Identify which cell holds the provided text, then report its [x, y] central coordinate. 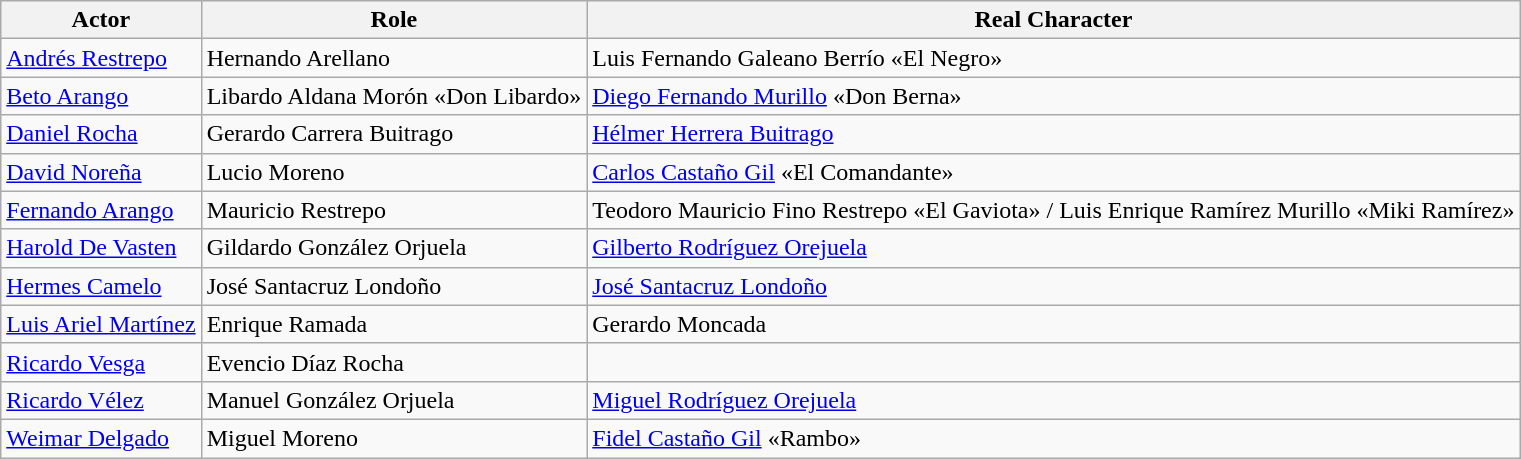
Evencio Díaz Rocha [394, 362]
Mauricio Restrepo [394, 210]
Ricardo Vesga [101, 362]
Gerardo Carrera Buitrago [394, 134]
Hélmer Herrera Buitrago [1054, 134]
Hernando Arellano [394, 58]
Diego Fernando Murillo «Don Berna» [1054, 96]
Miguel Rodríguez Orejuela [1054, 400]
Weimar Delgado [101, 438]
Real Character [1054, 20]
Gildardo González Orjuela [394, 248]
Role [394, 20]
Hermes Camelo [101, 286]
Manuel González Orjuela [394, 400]
Enrique Ramada [394, 324]
Teodoro Mauricio Fino Restrepo «El Gaviota» / Luis Enrique Ramírez Murillo «Miki Ramírez» [1054, 210]
Daniel Rocha [101, 134]
Fidel Castaño Gil «Rambo» [1054, 438]
Ricardo Vélez [101, 400]
Andrés Restrepo [101, 58]
Miguel Moreno [394, 438]
Beto Arango [101, 96]
Harold De Vasten [101, 248]
Luis Ariel Martínez [101, 324]
Luis Fernando Galeano Berrío «El Negro» [1054, 58]
Gilberto Rodríguez Orejuela [1054, 248]
Libardo Aldana Morón «Don Libardo» [394, 96]
Actor [101, 20]
Carlos Castaño Gil «El Comandante» [1054, 172]
Lucio Moreno [394, 172]
David Noreña [101, 172]
Fernando Arango [101, 210]
Gerardo Moncada [1054, 324]
